Detect which cell encompasses the target text, then output its (x, y) center coordinate. 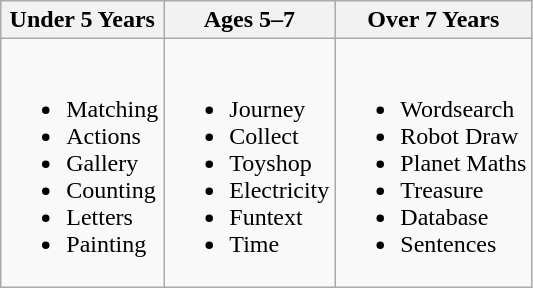
JourneyCollectToyshopElectricityFuntextTime (250, 163)
Over 7 Years (434, 20)
Ages 5–7 (250, 20)
MatchingActionsGalleryCountingLettersPainting (82, 163)
Under 5 Years (82, 20)
WordsearchRobot DrawPlanet MathsTreasureDatabaseSentences (434, 163)
